For the text-containing cell, return its midpoint in (x, y) coordinate format. 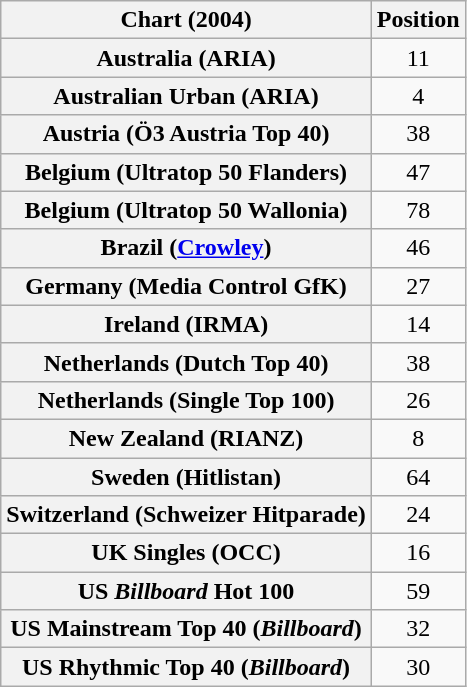
New Zealand (RIANZ) (186, 438)
32 (418, 629)
Germany (Media Control GfK) (186, 286)
Sweden (Hitlistan) (186, 477)
4 (418, 96)
Netherlands (Single Top 100) (186, 400)
Netherlands (Dutch Top 40) (186, 362)
14 (418, 324)
Austria (Ö3 Austria Top 40) (186, 134)
Australia (ARIA) (186, 58)
78 (418, 210)
11 (418, 58)
US Rhythmic Top 40 (Billboard) (186, 667)
US Billboard Hot 100 (186, 591)
Ireland (IRMA) (186, 324)
59 (418, 591)
Chart (2004) (186, 20)
Belgium (Ultratop 50 Wallonia) (186, 210)
Brazil (Crowley) (186, 248)
Switzerland (Schweizer Hitparade) (186, 515)
Position (418, 20)
16 (418, 553)
Australian Urban (ARIA) (186, 96)
27 (418, 286)
64 (418, 477)
24 (418, 515)
30 (418, 667)
US Mainstream Top 40 (Billboard) (186, 629)
46 (418, 248)
47 (418, 172)
Belgium (Ultratop 50 Flanders) (186, 172)
8 (418, 438)
UK Singles (OCC) (186, 553)
26 (418, 400)
